For the text-containing cell, return its midpoint in (X, Y) coordinate format. 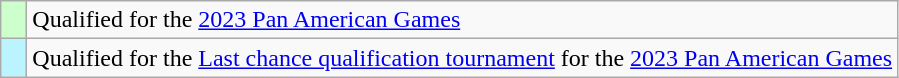
Qualified for the 2023 Pan American Games (462, 20)
Qualified for the Last chance qualification tournament for the 2023 Pan American Games (462, 58)
